Identify which cell holds the provided text, then report its [x, y] central coordinate. 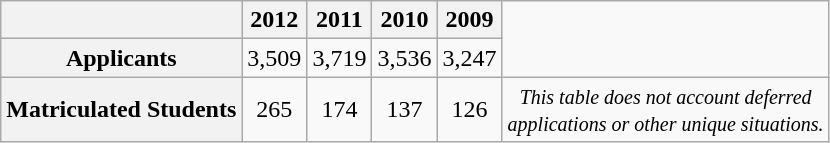
2010 [404, 20]
126 [470, 110]
3,719 [340, 58]
2011 [340, 20]
174 [340, 110]
3,536 [404, 58]
2009 [470, 20]
3,247 [470, 58]
Applicants [122, 58]
3,509 [274, 58]
265 [274, 110]
This table does not account deferredapplications or other unique situations. [666, 110]
2012 [274, 20]
137 [404, 110]
Matriculated Students [122, 110]
